Return (x, y) of the center of cell containing provided text 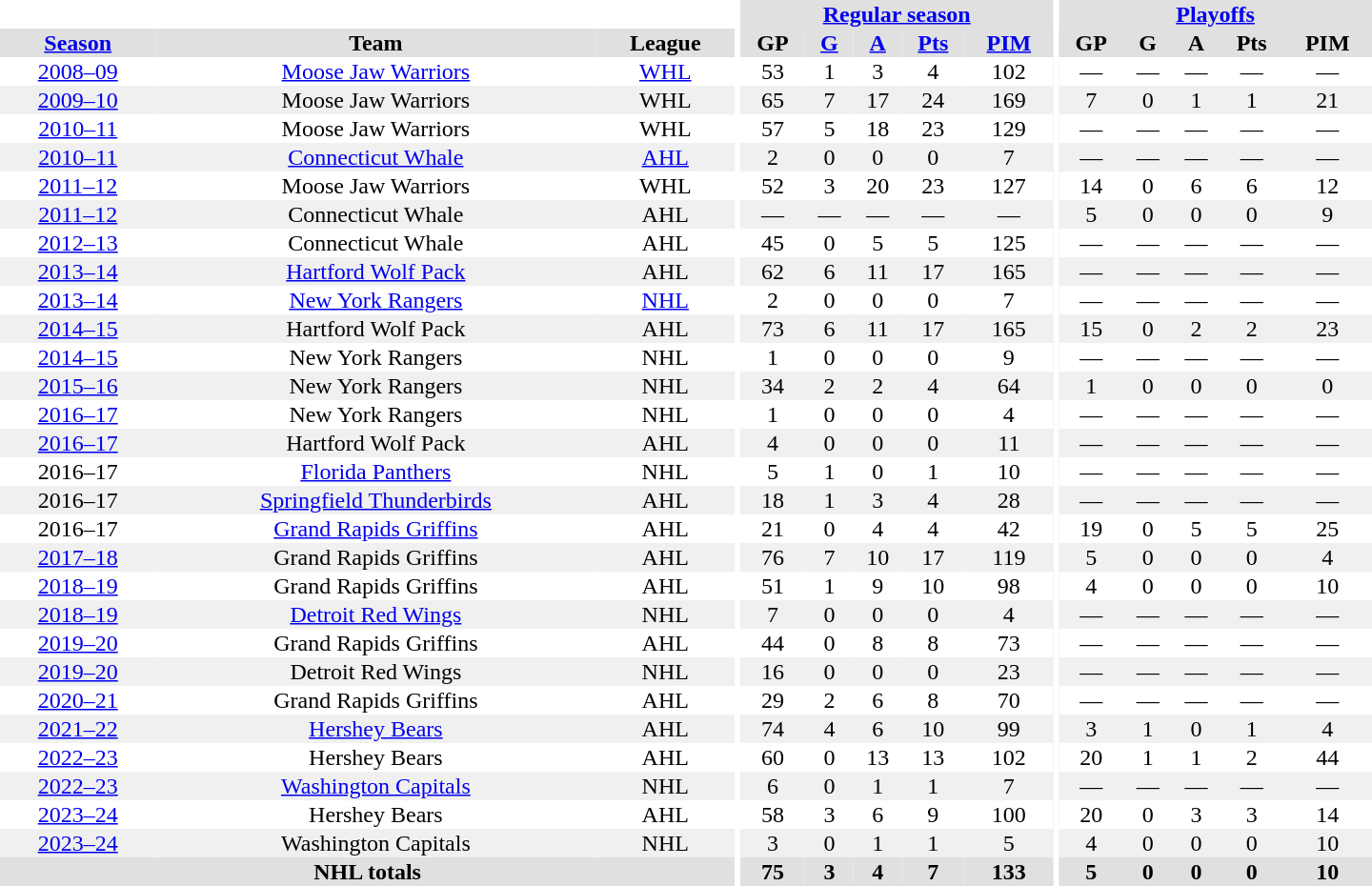
2012–13 (78, 243)
34 (773, 386)
Season (78, 43)
2009–10 (78, 100)
42 (1008, 529)
58 (773, 815)
65 (773, 100)
100 (1008, 815)
15 (1091, 329)
28 (1008, 500)
Team (375, 43)
99 (1008, 729)
Springfield Thunderbirds (375, 500)
2020–21 (78, 700)
45 (773, 243)
Regular season (898, 14)
2021–22 (78, 729)
133 (1008, 872)
Florida Panthers (375, 472)
127 (1008, 186)
19 (1091, 529)
70 (1008, 700)
29 (773, 700)
98 (1008, 586)
NHL totals (368, 872)
2008–09 (78, 71)
51 (773, 586)
64 (1008, 386)
74 (773, 729)
129 (1008, 129)
53 (773, 71)
76 (773, 557)
Playoffs (1216, 14)
24 (933, 100)
16 (773, 672)
52 (773, 186)
119 (1008, 557)
League (665, 43)
25 (1328, 529)
2017–18 (78, 557)
125 (1008, 243)
57 (773, 129)
62 (773, 272)
60 (773, 757)
169 (1008, 100)
2015–16 (78, 386)
75 (773, 872)
12 (1328, 186)
